Scan for the cell matching the given text and deliver its [X, Y] coordinate at center. 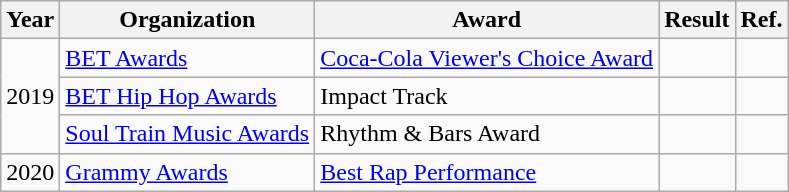
BET Hip Hop Awards [188, 96]
Award [487, 20]
Year [30, 20]
Best Rap Performance [487, 172]
Ref. [762, 20]
Impact Track [487, 96]
Result [697, 20]
BET Awards [188, 58]
Grammy Awards [188, 172]
Coca-Cola Viewer's Choice Award [487, 58]
Rhythm & Bars Award [487, 134]
Organization [188, 20]
2019 [30, 96]
Soul Train Music Awards [188, 134]
2020 [30, 172]
